Search for the cell housing the specified text and yield its [x, y] center coordinate. 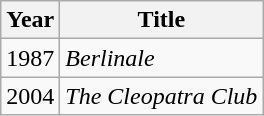
The Cleopatra Club [162, 96]
2004 [30, 96]
1987 [30, 58]
Title [162, 20]
Year [30, 20]
Berlinale [162, 58]
